For the text-containing cell, return its midpoint in [x, y] coordinate format. 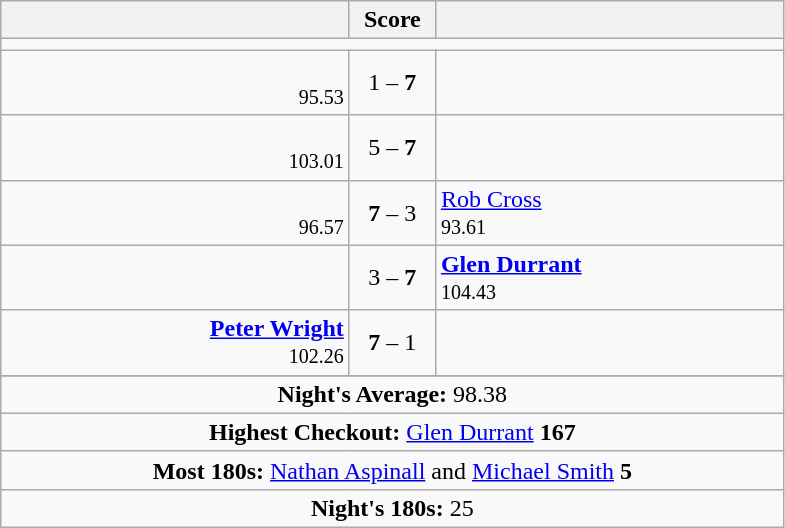
96.57 [176, 212]
95.53 [176, 82]
Rob Cross 93.61 [610, 212]
Highest Checkout: Glen Durrant 167 [392, 432]
Peter Wright 102.26 [176, 342]
Most 180s: Nathan Aspinall and Michael Smith 5 [392, 470]
7 – 1 [392, 342]
Glen Durrant 104.43 [610, 278]
Night's Average: 98.38 [392, 394]
Night's 180s: 25 [392, 508]
103.01 [176, 148]
Score [392, 20]
3 – 7 [392, 278]
5 – 7 [392, 148]
7 – 3 [392, 212]
1 – 7 [392, 82]
